Provide the (X, Y) coordinate of the cell's center where the given text is located.  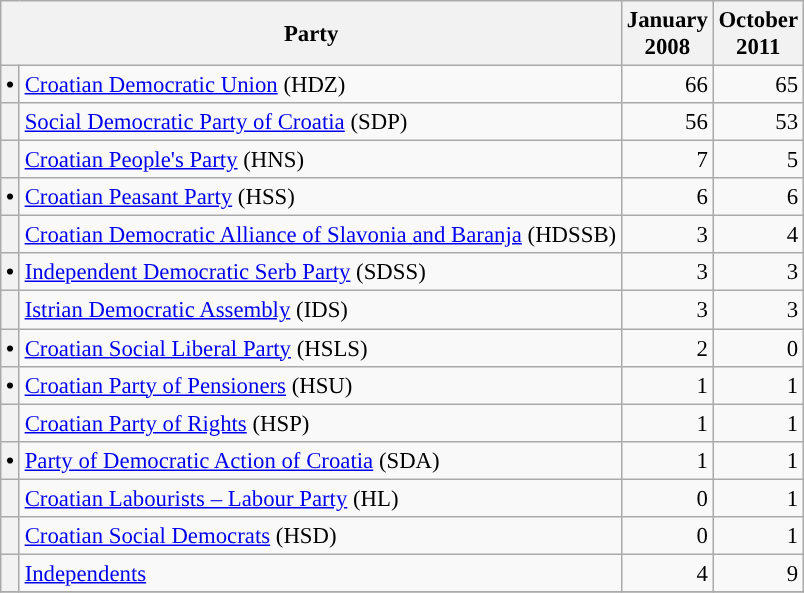
Croatian Social Liberal Party (HSLS) (320, 348)
Party (312, 34)
Croatian Peasant Party (HSS) (320, 197)
2 (667, 348)
October 2011 (758, 34)
Croatian Democratic Alliance of Slavonia and Baranja (HDSSB) (320, 235)
January 2008 (667, 34)
Social Democratic Party of Croatia (SDP) (320, 122)
Croatian Labourists – Labour Party (HL) (320, 498)
Croatian Social Democrats (HSD) (320, 536)
53 (758, 122)
66 (667, 85)
56 (667, 122)
5 (758, 160)
Croatian People's Party (HNS) (320, 160)
Party of Democratic Action of Croatia (SDA) (320, 460)
9 (758, 573)
Croatian Party of Pensioners (HSU) (320, 385)
Istrian Democratic Assembly (IDS) (320, 310)
Croatian Democratic Union (HDZ) (320, 85)
Independent Democratic Serb Party (SDSS) (320, 273)
Croatian Party of Rights (HSP) (320, 423)
7 (667, 160)
Independents (320, 573)
65 (758, 85)
